Return (X, Y) of the center of cell containing provided text 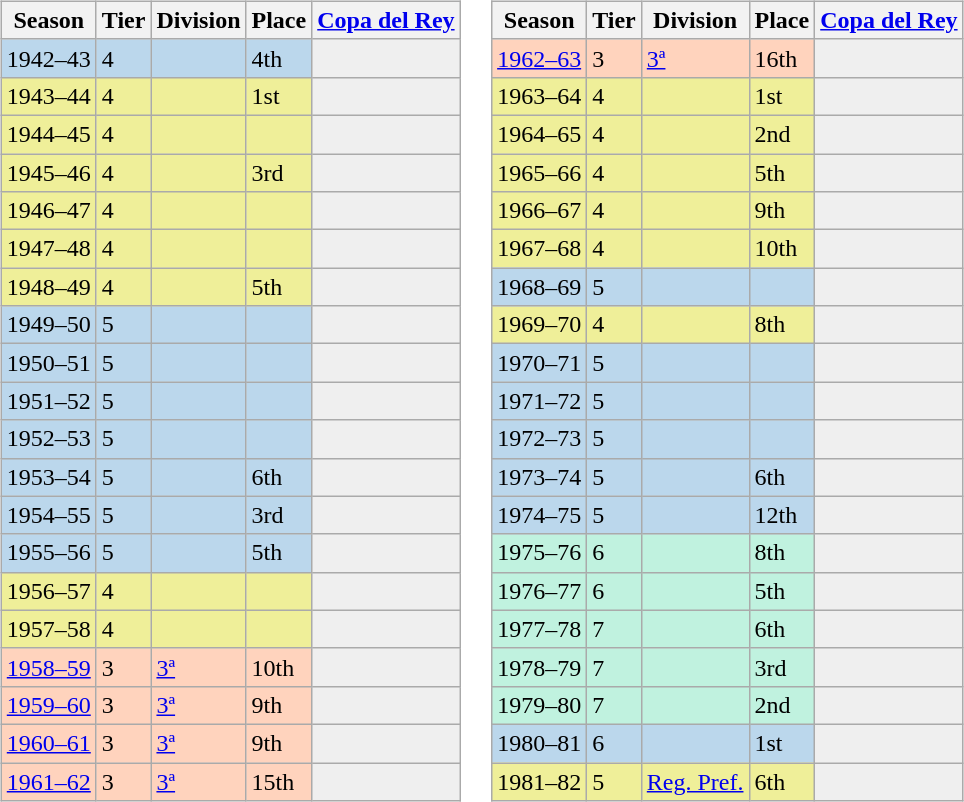
15th (279, 781)
1953–54 (48, 477)
1969–70 (540, 325)
1955–56 (48, 553)
1944–45 (48, 134)
1948–49 (48, 287)
16th (782, 58)
1942–43 (48, 58)
1959–60 (48, 705)
1981–82 (540, 781)
1949–50 (48, 325)
1973–74 (540, 477)
1962–63 (540, 58)
1978–79 (540, 667)
1964–65 (540, 134)
1956–57 (48, 591)
1952–53 (48, 439)
1958–59 (48, 667)
1971–72 (540, 401)
1980–81 (540, 743)
1951–52 (48, 401)
Reg. Pref. (695, 781)
12th (782, 515)
1968–69 (540, 287)
1947–48 (48, 249)
1966–67 (540, 211)
1954–55 (48, 515)
1967–68 (540, 249)
1975–76 (540, 553)
4th (279, 58)
1979–80 (540, 705)
1961–62 (48, 781)
1957–58 (48, 629)
1960–61 (48, 743)
1965–66 (540, 173)
1972–73 (540, 439)
1950–51 (48, 363)
1943–44 (48, 96)
1963–64 (540, 96)
1976–77 (540, 591)
1946–47 (48, 211)
1974–75 (540, 515)
1945–46 (48, 173)
1977–78 (540, 629)
1970–71 (540, 363)
